Pinpoint the cell where the given text exists, returning its (x, y) midpoint coordinate. 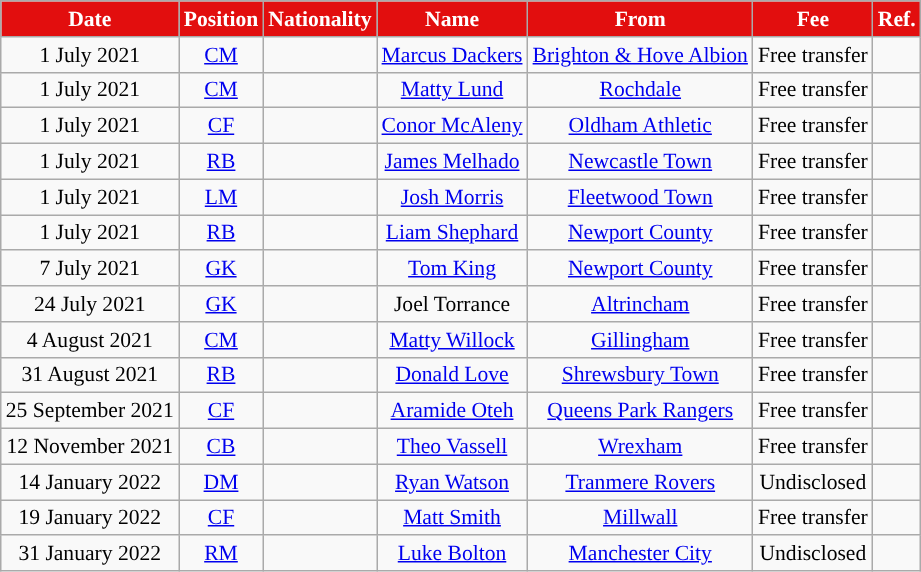
Theo Vassell (452, 447)
DM (221, 482)
Position (221, 19)
CB (221, 447)
Manchester City (640, 554)
Brighton & Hove Albion (640, 55)
Liam Shephard (452, 233)
31 January 2022 (90, 554)
Ref. (897, 19)
Luke Bolton (452, 554)
4 August 2021 (90, 340)
Shrewsbury Town (640, 375)
24 July 2021 (90, 304)
Newcastle Town (640, 162)
Aramide Oteh (452, 411)
From (640, 19)
25 September 2021 (90, 411)
Altrincham (640, 304)
Oldham Athletic (640, 126)
Date (90, 19)
Queens Park Rangers (640, 411)
12 November 2021 (90, 447)
James Melhado (452, 162)
Nationality (320, 19)
Name (452, 19)
RM (221, 554)
19 January 2022 (90, 518)
Fleetwood Town (640, 197)
LM (221, 197)
Josh Morris (452, 197)
Matty Willock (452, 340)
Matt Smith (452, 518)
14 January 2022 (90, 482)
Tom King (452, 269)
Gillingham (640, 340)
Joel Torrance (452, 304)
Donald Love (452, 375)
Matty Lund (452, 90)
7 July 2021 (90, 269)
Fee (813, 19)
Rochdale (640, 90)
Millwall (640, 518)
Tranmere Rovers (640, 482)
Marcus Dackers (452, 55)
Wrexham (640, 447)
31 August 2021 (90, 375)
Conor McAleny (452, 126)
Ryan Watson (452, 482)
